Detect which cell encompasses the target text, then output its (X, Y) center coordinate. 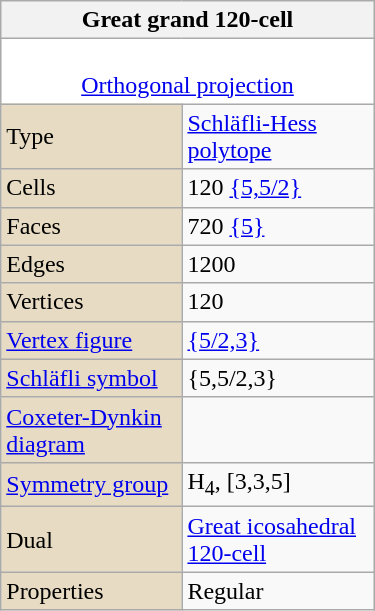
H4, [3,3,5] (278, 484)
Properties (92, 591)
Great icosahedral 120-cell (278, 540)
120 (278, 302)
Symmetry group (92, 484)
Edges (92, 264)
{5/2,3} (278, 340)
Regular (278, 591)
{5,5/2,3} (278, 378)
Dual (92, 540)
Orthogonal projection (188, 72)
Faces (92, 226)
Schläfli-Hess polytope (278, 136)
120 {5,5/2} (278, 188)
Vertex figure (92, 340)
720 {5} (278, 226)
Type (92, 136)
1200 (278, 264)
Schläfli symbol (92, 378)
Coxeter-Dynkin diagram (92, 430)
Great grand 120-cell (188, 20)
Cells (92, 188)
Vertices (92, 302)
